Output the [x, y] coordinate of the center of the cell containing the given text.  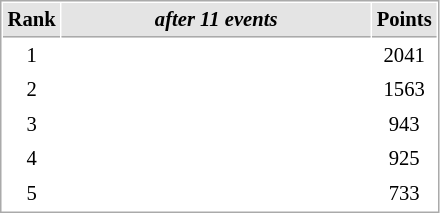
1563 [404, 90]
2 [32, 90]
after 11 events [216, 20]
925 [404, 158]
733 [404, 194]
3 [32, 124]
5 [32, 194]
Rank [32, 20]
943 [404, 124]
4 [32, 158]
2041 [404, 56]
1 [32, 56]
Points [404, 20]
